Find where the given text appears and provide that cell's center as [x, y] coordinate. 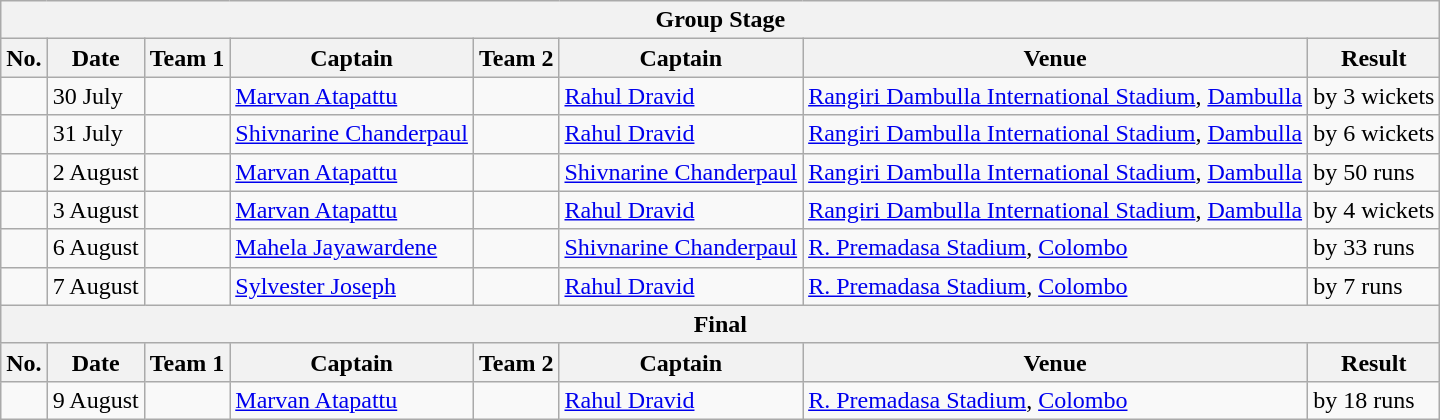
9 August [96, 400]
by 3 wickets [1374, 96]
by 50 runs [1374, 172]
by 6 wickets [1374, 134]
Group Stage [720, 20]
by 18 runs [1374, 400]
31 July [96, 134]
30 July [96, 96]
by 4 wickets [1374, 210]
Final [720, 324]
2 August [96, 172]
3 August [96, 210]
Mahela Jayawardene [352, 248]
6 August [96, 248]
Sylvester Joseph [352, 286]
by 7 runs [1374, 286]
7 August [96, 286]
by 33 runs [1374, 248]
